For the text-containing cell, return its midpoint in (X, Y) coordinate format. 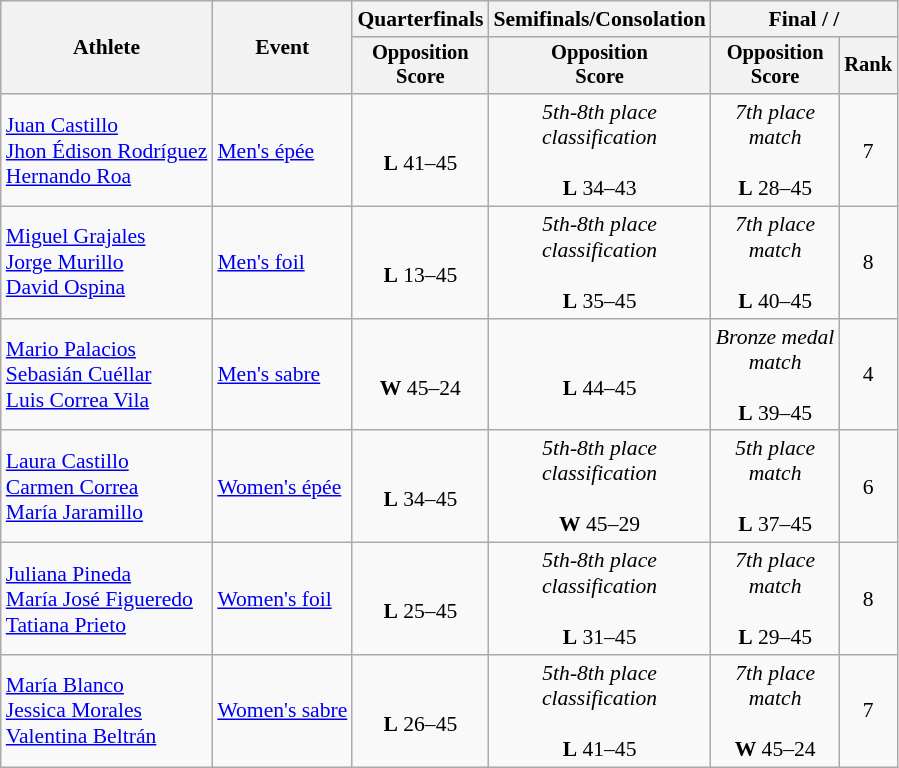
Rank (868, 66)
L 13–45 (420, 263)
María BlancoJessica MoralesValentina Beltrán (107, 711)
L 41–45 (420, 150)
Quarterfinals (420, 19)
5th-8th placeclassificationL 35–45 (599, 263)
6 (868, 487)
Miguel GrajalesJorge MurilloDavid Ospina (107, 263)
W 45–24 (420, 375)
5th-8th placeclassificationL 41–45 (599, 711)
L 34–45 (420, 487)
Women's sabre (282, 711)
7th placematchL 29–45 (776, 599)
L 44–45 (599, 375)
Final / / (804, 19)
5th-8th placeclassificationW 45–29 (599, 487)
Men's sabre (282, 375)
5th-8th placeclassificationL 34–43 (599, 150)
Bronze medalmatchL 39–45 (776, 375)
Men's épée (282, 150)
Women's épée (282, 487)
Juliana PinedaMaría José FigueredoTatiana Prieto (107, 599)
Mario PalaciosSebasián CuéllarLuis Correa Vila (107, 375)
7th placematchL 40–45 (776, 263)
7th placematchL 28–45 (776, 150)
Men's foil (282, 263)
L 25–45 (420, 599)
Laura CastilloCarmen CorreaMaría Jaramillo (107, 487)
7th placematchW 45–24 (776, 711)
Event (282, 48)
5th placematchL 37–45 (776, 487)
Juan CastilloJhon Édison RodríguezHernando Roa (107, 150)
L 26–45 (420, 711)
5th-8th placeclassificationL 31–45 (599, 599)
4 (868, 375)
Athlete (107, 48)
Semifinals/Consolation (599, 19)
Women's foil (282, 599)
